For the text-containing cell, return its midpoint in (X, Y) coordinate format. 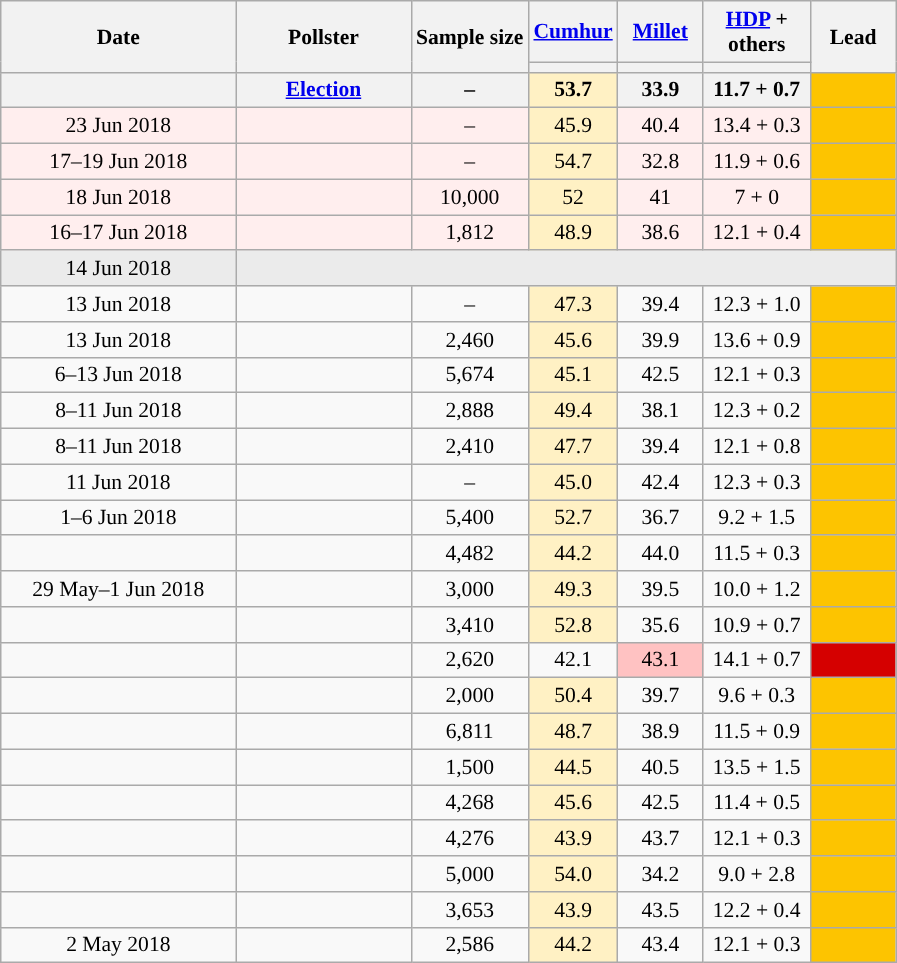
12.2 + 0.4 (757, 910)
5,674 (470, 375)
50.4 (572, 696)
34.2 (660, 874)
11.5 + 0.3 (757, 554)
13.6 + 0.9 (757, 340)
38.1 (660, 411)
40.5 (660, 767)
40.4 (660, 126)
4,268 (470, 803)
2,888 (470, 411)
53.7 (572, 90)
43.1 (660, 660)
38.9 (660, 732)
45.9 (572, 126)
43.7 (660, 839)
17–19 Jun 2018 (118, 162)
23 Jun 2018 (118, 126)
7 + 0 (757, 197)
12.3 + 0.2 (757, 411)
2,000 (470, 696)
11.5 + 0.9 (757, 732)
10,000 (470, 197)
52.7 (572, 518)
1,500 (470, 767)
45.0 (572, 482)
52 (572, 197)
49.3 (572, 589)
14 Jun 2018 (118, 269)
41 (660, 197)
Lead (852, 36)
Sample size (470, 36)
45.1 (572, 375)
16–17 Jun 2018 (118, 233)
5,400 (470, 518)
29 May–1 Jun 2018 (118, 589)
18 Jun 2018 (118, 197)
3,410 (470, 625)
39.9 (660, 340)
47.7 (572, 447)
11.9 + 0.6 (757, 162)
38.6 (660, 233)
49.4 (572, 411)
12.3 + 1.0 (757, 304)
1–6 Jun 2018 (118, 518)
9.2 + 1.5 (757, 518)
43.4 (660, 945)
12.1 + 0.4 (757, 233)
54.0 (572, 874)
35.6 (660, 625)
9.0 + 2.8 (757, 874)
4,276 (470, 839)
2,460 (470, 340)
13.4 + 0.3 (757, 126)
47.3 (572, 304)
54.7 (572, 162)
10.9 + 0.7 (757, 625)
39.5 (660, 589)
52.8 (572, 625)
3,653 (470, 910)
Election (324, 90)
2,620 (470, 660)
39.7 (660, 696)
44.0 (660, 554)
12.1 + 0.8 (757, 447)
48.7 (572, 732)
2,586 (470, 945)
Pollster (324, 36)
43.5 (660, 910)
2 May 2018 (118, 945)
36.7 (660, 518)
10.0 + 1.2 (757, 589)
Millet (660, 32)
3,000 (470, 589)
6–13 Jun 2018 (118, 375)
9.6 + 0.3 (757, 696)
11 Jun 2018 (118, 482)
4,482 (470, 554)
11.4 + 0.5 (757, 803)
42.1 (572, 660)
5,000 (470, 874)
48.9 (572, 233)
11.7 + 0.7 (757, 90)
42.4 (660, 482)
12.3 + 0.3 (757, 482)
33.9 (660, 90)
HDP + others (757, 32)
2,410 (470, 447)
32.8 (660, 162)
14.1 + 0.7 (757, 660)
13.5 + 1.5 (757, 767)
Date (118, 36)
1,812 (470, 233)
Cumhur (572, 32)
6,811 (470, 732)
44.5 (572, 767)
